Extract the (X, Y) coordinate from the center of the cell holding the provided text.  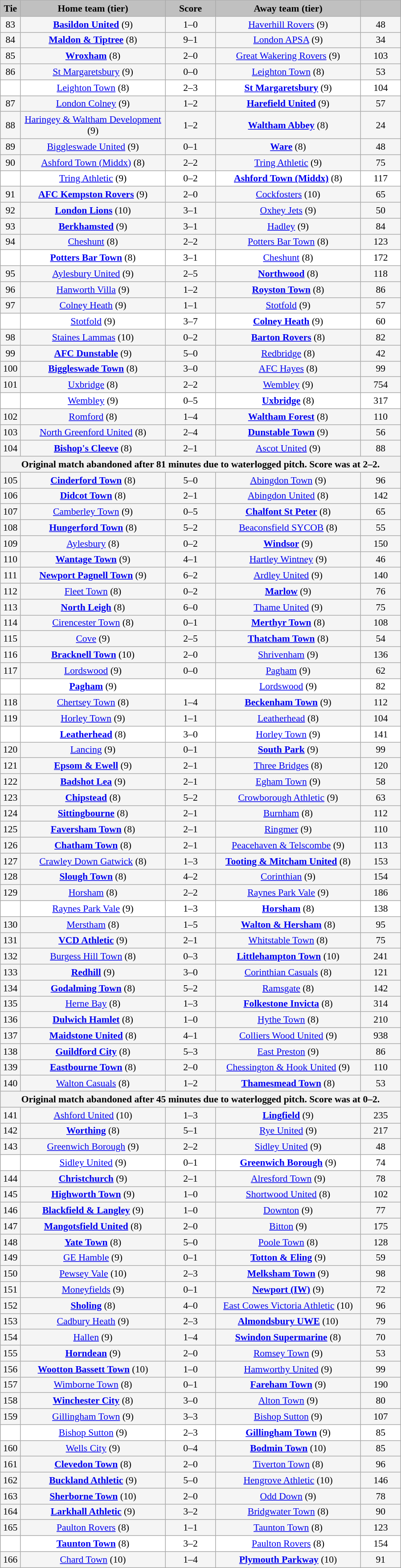
163 (11, 1496)
Marlow (9) (288, 591)
Cockfosters (10) (288, 195)
Hadley (9) (288, 226)
Wantage Town (9) (93, 560)
VCD Athletic (9) (93, 941)
80 (381, 1401)
151 (11, 1290)
Haverhill Rovers (9) (288, 25)
Bishop's Cleeve (8) (93, 449)
Wells City (9) (93, 1449)
South Park (9) (288, 750)
Home team (tier) (93, 8)
Downton (9) (288, 1211)
46 (381, 560)
Littlehampton Town (10) (288, 957)
Original match abandoned after 81 minutes due to waterlogged pitch. Score was at 2–2. (200, 464)
Northwood (8) (288, 274)
Almondsbury UWE (10) (288, 1322)
Walton & Hersham (8) (288, 925)
Great Wakering Rovers (9) (288, 56)
North Leigh (8) (93, 607)
Lancing (9) (93, 750)
124 (11, 814)
Score (190, 8)
Camberley Town (9) (93, 512)
105 (11, 480)
Egham Town (9) (288, 782)
Melksham Town (9) (288, 1274)
Larkhall Athletic (9) (93, 1512)
Fleet Town (8) (93, 591)
Berkhamsted (9) (93, 226)
Abingdon United (8) (288, 496)
Slough Town (8) (93, 877)
East Cowes Victoria Athletic (10) (288, 1306)
70 (381, 1338)
Didcot Town (8) (93, 496)
126 (11, 845)
Wootton Bassett Town (10) (93, 1369)
159 (11, 1417)
Buckland Athletic (9) (93, 1480)
Burnham (8) (288, 814)
Oxhey Jets (9) (288, 210)
62 (381, 671)
Biggleswade Town (8) (93, 369)
143 (11, 1147)
Dunstable Town (9) (288, 433)
Shortwood United (8) (288, 1195)
158 (11, 1401)
Beckenham Town (9) (288, 703)
131 (11, 941)
122 (11, 782)
56 (381, 433)
Shrivenham (9) (288, 655)
Folkestone Invicta (8) (288, 1004)
54 (381, 639)
Hallen (9) (93, 1338)
111 (11, 576)
Haringey & Waltham Development (9) (93, 126)
Beaconsfield SYCOB (8) (288, 528)
Wroxham (8) (93, 56)
Winchester City (8) (93, 1401)
Badshot Lea (9) (93, 782)
Tiverton Town (8) (288, 1465)
125 (11, 830)
Redhill (9) (93, 972)
Cinderford Town (8) (93, 480)
Hartley Wintney (9) (288, 560)
235 (381, 1115)
Ardley United (9) (288, 576)
87 (11, 104)
Christchurch (9) (93, 1179)
AFC Hayes (8) (288, 369)
Horndean (9) (93, 1353)
Ramsgate (8) (288, 988)
Chessington & Hook United (9) (288, 1068)
Epsom & Ewell (9) (93, 766)
Mangotsfield United (8) (93, 1226)
Herne Bay (8) (93, 1004)
Faversham Town (8) (93, 830)
317 (381, 401)
Ascot United (9) (288, 449)
Crowborough Athletic (9) (288, 798)
Plymouth Parkway (10) (288, 1560)
Guildford City (8) (93, 1052)
164 (11, 1512)
Walton Casuals (8) (93, 1084)
Windsor (9) (288, 544)
Alresford Town (9) (288, 1179)
137 (11, 1036)
Wimborne Town (8) (93, 1385)
127 (11, 861)
55 (381, 528)
Abingdon Town (9) (288, 480)
Bitton (9) (288, 1226)
East Preston (9) (288, 1052)
217 (381, 1131)
139 (11, 1068)
115 (11, 639)
314 (381, 1004)
147 (11, 1226)
Odd Down (9) (288, 1496)
Moneyfields (9) (93, 1290)
Swindon Supermarine (8) (288, 1338)
Merthyr Town (8) (288, 623)
Waltham Abbey (8) (288, 126)
Pewsey Vale (10) (93, 1274)
Totton & Eling (9) (288, 1258)
Hanworth Villa (9) (93, 290)
Tooting & Mitcham United (8) (288, 861)
Thamesmead Town (8) (288, 1084)
4–0 (190, 1306)
89 (11, 147)
Newport Pagnell Town (9) (93, 576)
AFC Dunstable (9) (93, 353)
94 (11, 242)
Colliers Wood United (9) (288, 1036)
92 (11, 210)
Aylesbury (8) (93, 544)
Romsey Town (9) (288, 1353)
Bridgwater Town (8) (288, 1512)
Cirencester Town (8) (93, 623)
Ashford United (10) (93, 1115)
24 (381, 126)
152 (11, 1306)
109 (11, 544)
106 (11, 496)
Cadbury Heath (9) (93, 1322)
Sholing (8) (93, 1306)
Peacehaven & Telscombe (9) (288, 845)
Crawley Down Gatwick (8) (93, 861)
GE Hamble (9) (93, 1258)
165 (11, 1528)
134 (11, 988)
Cove (9) (93, 639)
74 (381, 1163)
Sittingbourne (8) (93, 814)
166 (11, 1560)
Dulwich Hamlet (8) (93, 1020)
77 (381, 1211)
119 (11, 718)
Redbridge (8) (288, 353)
1–5 (190, 925)
Chalfont St Peter (8) (288, 512)
186 (381, 893)
116 (11, 655)
155 (11, 1353)
132 (11, 957)
Corinthian Casuals (8) (288, 972)
0–3 (190, 957)
135 (11, 1004)
0–4 (190, 1449)
9–1 (190, 40)
Royston Town (8) (288, 290)
Blackfield & Langley (9) (93, 1211)
Highworth Town (9) (93, 1195)
London Colney (9) (93, 104)
Worthing (8) (93, 1131)
156 (11, 1369)
Eastbourne Town (8) (93, 1068)
Staines Lammas (10) (93, 337)
5–1 (190, 1131)
Thame United (9) (288, 607)
133 (11, 972)
Bracknell Town (10) (93, 655)
149 (11, 1258)
Hythe Town (8) (288, 1020)
210 (381, 1020)
Bodmin Town (10) (288, 1449)
Merstham (8) (93, 925)
129 (11, 893)
34 (381, 40)
58 (381, 782)
North Greenford United (8) (93, 433)
190 (381, 1385)
Tie (11, 8)
3–7 (190, 322)
3–3 (190, 1417)
Rye United (9) (288, 1131)
Harefield United (9) (288, 104)
Biggleswade United (9) (93, 147)
145 (11, 1195)
Clevedon Town (8) (93, 1465)
Whitstable Town (8) (288, 941)
100 (11, 369)
Newport (IW) (9) (288, 1290)
59 (381, 1258)
Romford (8) (93, 417)
161 (11, 1465)
Fareham Town (9) (288, 1385)
Godalming Town (8) (93, 988)
Ware (8) (288, 147)
Away team (tier) (288, 8)
Barton Rovers (8) (288, 337)
Three Bridges (8) (288, 766)
Ringmer (9) (288, 830)
5–3 (190, 1052)
148 (11, 1242)
Maidstone United (8) (93, 1036)
Waltham Forest (8) (288, 417)
6–2 (190, 576)
97 (11, 306)
60 (381, 322)
42 (381, 353)
157 (11, 1385)
Alton Town (9) (288, 1401)
Sherborne Town (10) (93, 1496)
4–2 (190, 877)
London APSA (9) (288, 40)
Original match abandoned after 45 minutes due to waterlogged pitch. Score was at 0–2. (200, 1099)
Basildon United (9) (93, 25)
50 (381, 210)
Lingfield (9) (288, 1115)
172 (381, 258)
754 (381, 385)
162 (11, 1480)
2–4 (190, 433)
Chatham Town (8) (93, 845)
Chertsey Town (8) (93, 703)
Hengrove Athletic (10) (288, 1480)
101 (11, 385)
76 (381, 591)
79 (381, 1322)
Poole Town (8) (288, 1242)
144 (11, 1179)
175 (381, 1226)
Yate Town (8) (93, 1242)
Thatcham Town (8) (288, 639)
130 (11, 925)
93 (11, 226)
Maldon & Tiptree (8) (93, 40)
241 (381, 957)
938 (381, 1036)
London Lions (10) (93, 210)
63 (381, 798)
Burgess Hill Town (8) (93, 957)
6–0 (190, 607)
114 (11, 623)
Aylesbury United (9) (93, 274)
Hungerford Town (8) (93, 528)
Corinthian (9) (288, 877)
83 (11, 25)
Chard Town (10) (93, 1560)
AFC Kempston Rovers (9) (93, 195)
72 (381, 1290)
160 (11, 1449)
Chipstead (8) (93, 798)
Hamworthy United (9) (288, 1369)
